Pinpoint the cell where the given text exists, returning its [x, y] midpoint coordinate. 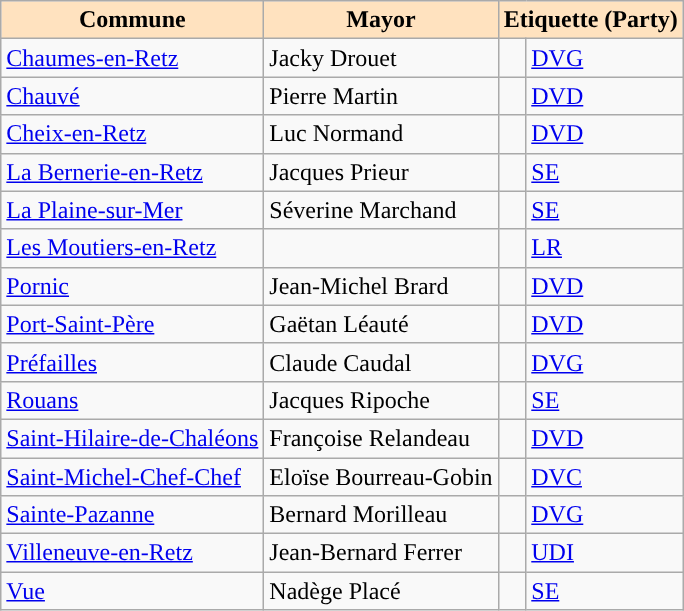
UDI [604, 553]
Sainte-Pazanne [132, 515]
Chaumes-en-Retz [132, 58]
Vue [132, 591]
Port-Saint-Père [132, 324]
Bernard Morilleau [381, 515]
Mayor [381, 20]
Préfailles [132, 362]
Jean-Michel Brard [381, 286]
Saint-Hilaire-de-Chaléons [132, 438]
Jacques Prieur [381, 172]
Françoise Relandeau [381, 438]
Saint-Michel-Chef-Chef [132, 477]
Villeneuve-en-Retz [132, 553]
Commune [132, 20]
Luc Normand [381, 134]
Rouans [132, 400]
Eloïse Bourreau-Gobin [381, 477]
Claude Caudal [381, 362]
La Bernerie-en-Retz [132, 172]
La Plaine-sur-Mer [132, 210]
Gaëtan Léauté [381, 324]
Nadège Placé [381, 591]
Pornic [132, 286]
Séverine Marchand [381, 210]
Les Moutiers-en-Retz [132, 248]
DVC [604, 477]
Jacques Ripoche [381, 400]
Cheix-en-Retz [132, 134]
Chauvé [132, 96]
Pierre Martin [381, 96]
LR [604, 248]
Etiquette (Party) [590, 20]
Jean-Bernard Ferrer [381, 553]
Jacky Drouet [381, 58]
